Return (X, Y) of the center of cell containing provided text 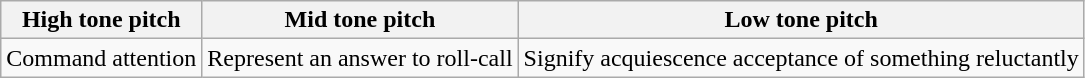
Command attention (102, 58)
Signify acquiescence acceptance of something reluctantly (801, 58)
Low tone pitch (801, 20)
Represent an answer to roll-call (360, 58)
Mid tone pitch (360, 20)
High tone pitch (102, 20)
